Identify which cell holds the provided text, then report its (X, Y) central coordinate. 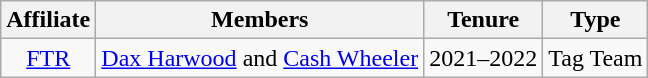
2021–2022 (484, 58)
Type (596, 20)
Dax Harwood and Cash Wheeler (260, 58)
FTR (48, 58)
Members (260, 20)
Tenure (484, 20)
Tag Team (596, 58)
Affiliate (48, 20)
